Identify which cell holds the provided text, then report its [x, y] central coordinate. 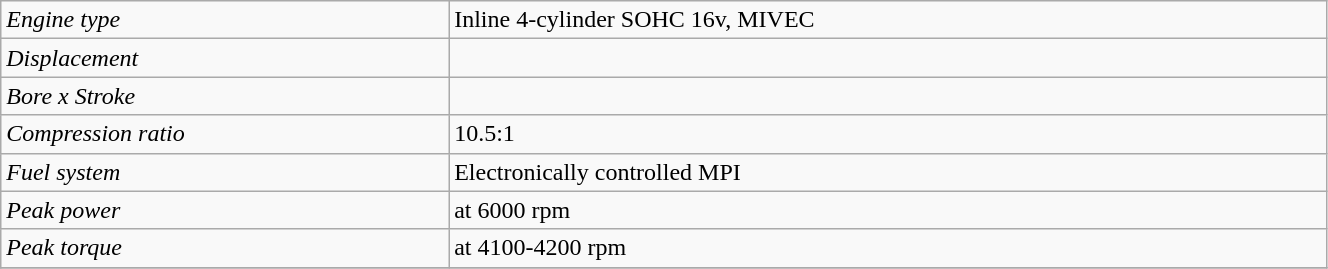
Peak torque [225, 248]
10.5:1 [888, 134]
Electronically controlled MPI [888, 172]
at 6000 rpm [888, 210]
at 4100-4200 rpm [888, 248]
Peak power [225, 210]
Fuel system [225, 172]
Compression ratio [225, 134]
Engine type [225, 20]
Displacement [225, 58]
Inline 4-cylinder SOHC 16v, MIVEC [888, 20]
Bore x Stroke [225, 96]
